Locate the cell with the specified text and output its (X, Y) center coordinate. 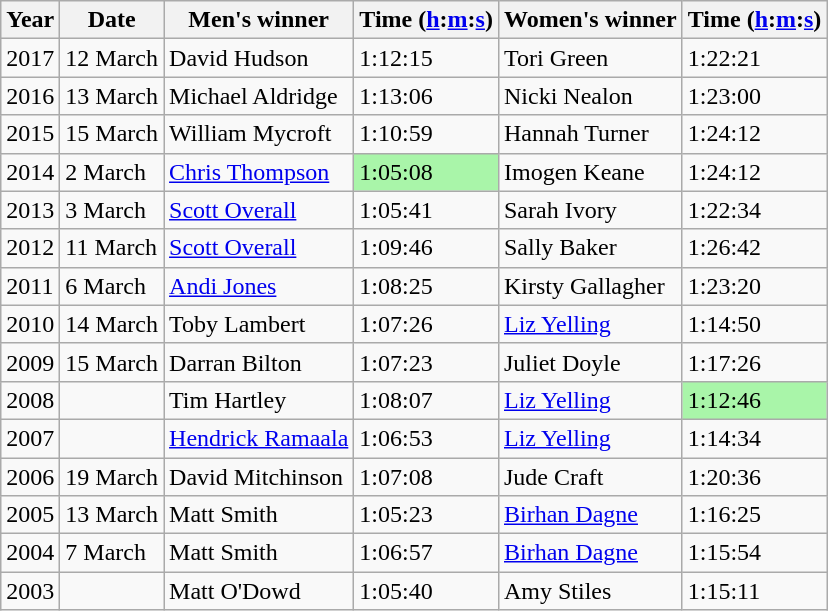
1:08:07 (426, 400)
1:26:42 (754, 248)
1:14:34 (754, 438)
Darran Bilton (259, 362)
Matt O'Dowd (259, 591)
1:16:25 (754, 515)
David Hudson (259, 58)
1:23:20 (754, 286)
2010 (30, 324)
1:09:46 (426, 248)
2008 (30, 400)
Michael Aldridge (259, 96)
Juliet Doyle (590, 362)
1:15:11 (754, 591)
12 March (112, 58)
1:22:21 (754, 58)
Tori Green (590, 58)
1:08:25 (426, 286)
1:17:26 (754, 362)
1:20:36 (754, 477)
David Mitchinson (259, 477)
Toby Lambert (259, 324)
1:22:34 (754, 210)
19 March (112, 477)
Tim Hartley (259, 400)
Women's winner (590, 20)
Andi Jones (259, 286)
2011 (30, 286)
2017 (30, 58)
2014 (30, 172)
2003 (30, 591)
Hannah Turner (590, 134)
William Mycroft (259, 134)
1:06:57 (426, 553)
Imogen Keane (590, 172)
3 March (112, 210)
2013 (30, 210)
2016 (30, 96)
Kirsty Gallagher (590, 286)
2004 (30, 553)
1:05:41 (426, 210)
1:07:26 (426, 324)
7 March (112, 553)
2006 (30, 477)
2005 (30, 515)
Amy Stiles (590, 591)
1:05:23 (426, 515)
1:15:54 (754, 553)
Men's winner (259, 20)
2007 (30, 438)
Sarah Ivory (590, 210)
1:05:08 (426, 172)
Jude Craft (590, 477)
11 March (112, 248)
Sally Baker (590, 248)
Hendrick Ramaala (259, 438)
2015 (30, 134)
2009 (30, 362)
Nicki Nealon (590, 96)
1:06:53 (426, 438)
1:12:46 (754, 400)
Date (112, 20)
1:12:15 (426, 58)
1:05:40 (426, 591)
Chris Thompson (259, 172)
1:07:23 (426, 362)
14 March (112, 324)
1:23:00 (754, 96)
1:10:59 (426, 134)
6 March (112, 286)
1:13:06 (426, 96)
1:14:50 (754, 324)
Year (30, 20)
2 March (112, 172)
1:07:08 (426, 477)
2012 (30, 248)
